Provide the (X, Y) coordinate of the cell's center where the given text is located.  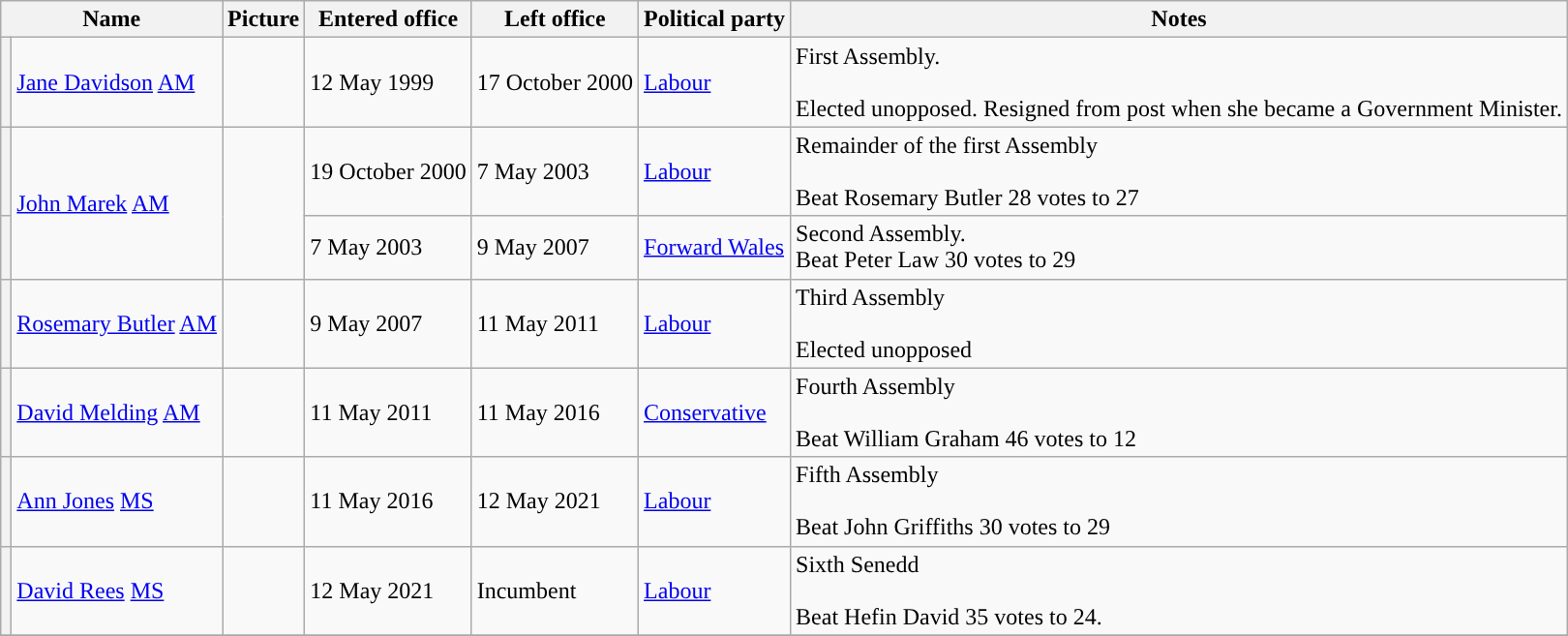
Political party (714, 19)
Conservative (714, 412)
Notes (1179, 19)
Remainder of the first AssemblyBeat Rosemary Butler 28 votes to 27 (1179, 171)
Jane Davidson AM (117, 82)
Sixth SeneddBeat Hefin David 35 votes to 24. (1179, 591)
Fourth AssemblyBeat William Graham 46 votes to 12 (1179, 412)
Rosemary Butler AM (117, 323)
Entered office (388, 19)
John Marek AM (117, 203)
Picture (263, 19)
Incumbent (555, 591)
First Assembly. Elected unopposed. Resigned from post when she became a Government Minister. (1179, 82)
Forward Wales (714, 248)
Name (112, 19)
Fifth AssemblyBeat John Griffiths 30 votes to 29 (1179, 501)
Second Assembly.Beat Peter Law 30 votes to 29 (1179, 248)
12 May 1999 (388, 82)
Left office (555, 19)
David Rees MS (117, 591)
19 October 2000 (388, 171)
David Melding AM (117, 412)
Third AssemblyElected unopposed (1179, 323)
Ann Jones MS (117, 501)
17 October 2000 (555, 82)
